Identify which cell holds the provided text, then report its [x, y] central coordinate. 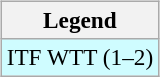
ITF WTT (1–2) [80, 57]
Legend [80, 20]
